Output the [x, y] coordinate of the center of the cell containing the given text.  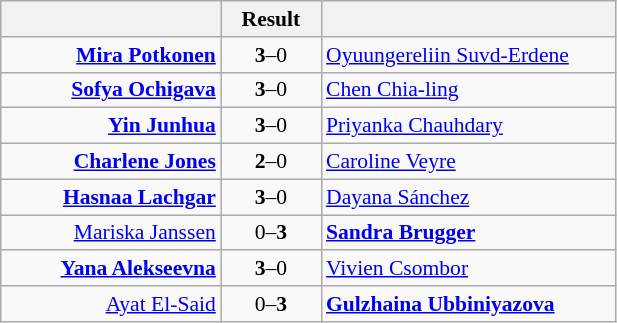
Oyuungereliin Suvd-Erdene [468, 55]
2–0 [271, 162]
Gulzhaina Ubbiniyazova [468, 304]
Mira Potkonen [111, 55]
Caroline Veyre [468, 162]
Ayat El-Said [111, 304]
Yana Alekseevna [111, 269]
Hasnaa Lachgar [111, 197]
Vivien Csombor [468, 269]
Sofya Ochigava [111, 90]
Charlene Jones [111, 162]
Result [271, 19]
Chen Chia-ling [468, 90]
Priyanka Chauhdary [468, 126]
Yin Junhua [111, 126]
Dayana Sánchez [468, 197]
Sandra Brugger [468, 233]
Mariska Janssen [111, 233]
